Capture the cell that displays the provided text and extract its (x, y) central coordinate. 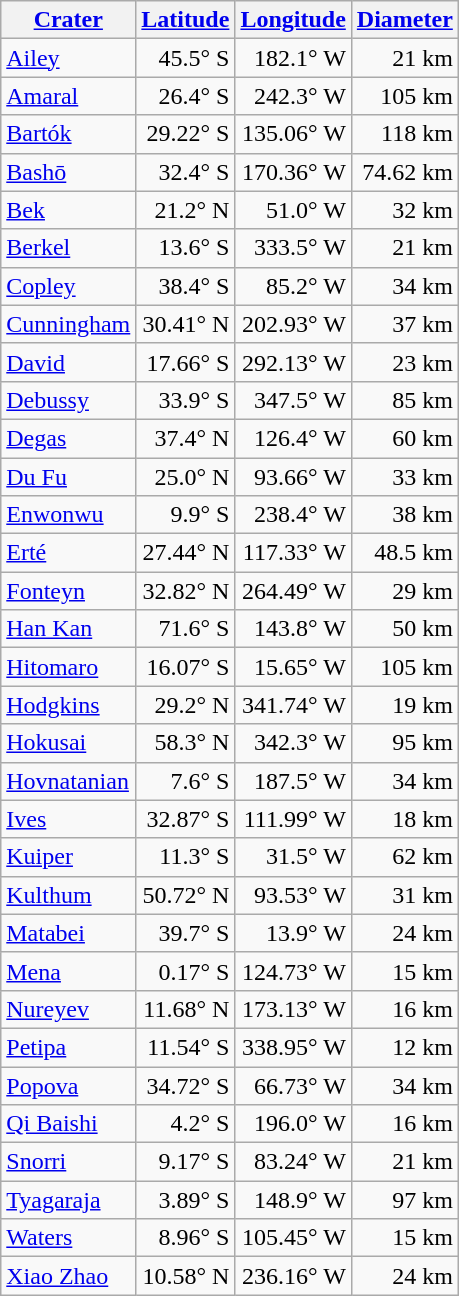
9.9° S (186, 515)
333.5° W (293, 248)
Cunningham (68, 324)
Bartók (68, 134)
29.22° S (186, 134)
95 km (404, 743)
50 km (404, 629)
Ailey (68, 58)
31.5° W (293, 857)
Nureyev (68, 1009)
97 km (404, 1200)
Ives (68, 819)
11.54° S (186, 1047)
Hovnatanian (68, 781)
3.89° S (186, 1200)
236.16° W (293, 1276)
26.4° S (186, 96)
Tyagaraja (68, 1200)
Amaral (68, 96)
51.0° W (293, 210)
187.5° W (293, 781)
27.44° N (186, 553)
Matabei (68, 933)
341.74° W (293, 705)
9.17° S (186, 1162)
Copley (68, 286)
38.4° S (186, 286)
25.0° N (186, 477)
Crater (68, 20)
242.3° W (293, 96)
18 km (404, 819)
170.36° W (293, 172)
29.2° N (186, 705)
37 km (404, 324)
32.4° S (186, 172)
29 km (404, 591)
11.68° N (186, 1009)
238.4° W (293, 515)
Han Kan (68, 629)
12 km (404, 1047)
85 km (404, 400)
Erté (68, 553)
10.58° N (186, 1276)
David (68, 362)
182.1° W (293, 58)
74.62 km (404, 172)
32.87° S (186, 819)
34.72° S (186, 1085)
Enwonwu (68, 515)
347.5° W (293, 400)
Snorri (68, 1162)
Popova (68, 1085)
Diameter (404, 20)
Kuiper (68, 857)
71.6° S (186, 629)
23 km (404, 362)
37.4° N (186, 438)
0.17° S (186, 971)
39.7° S (186, 933)
19 km (404, 705)
Du Fu (68, 477)
Mena (68, 971)
124.73° W (293, 971)
60 km (404, 438)
62 km (404, 857)
32 km (404, 210)
83.24° W (293, 1162)
Hitomaro (68, 667)
17.66° S (186, 362)
264.49° W (293, 591)
15.65° W (293, 667)
338.95° W (293, 1047)
66.73° W (293, 1085)
8.96° S (186, 1238)
196.0° W (293, 1124)
118 km (404, 134)
Hokusai (68, 743)
135.06° W (293, 134)
Longitude (293, 20)
Berkel (68, 248)
342.3° W (293, 743)
4.2° S (186, 1124)
13.9° W (293, 933)
31 km (404, 895)
Qi Baishi (68, 1124)
Latitude (186, 20)
7.6° S (186, 781)
148.9° W (293, 1200)
Fonteyn (68, 591)
33 km (404, 477)
143.8° W (293, 629)
Hodgkins (68, 705)
21.2° N (186, 210)
Kulthum (68, 895)
111.99° W (293, 819)
292.13° W (293, 362)
105.45° W (293, 1238)
Bek (68, 210)
33.9° S (186, 400)
Bashō (68, 172)
85.2° W (293, 286)
13.6° S (186, 248)
Degas (68, 438)
45.5° S (186, 58)
30.41° N (186, 324)
93.53° W (293, 895)
Xiao Zhao (68, 1276)
58.3° N (186, 743)
Debussy (68, 400)
32.82° N (186, 591)
38 km (404, 515)
93.66° W (293, 477)
Waters (68, 1238)
202.93° W (293, 324)
50.72° N (186, 895)
117.33° W (293, 553)
11.3° S (186, 857)
126.4° W (293, 438)
48.5 km (404, 553)
Petipa (68, 1047)
173.13° W (293, 1009)
16.07° S (186, 667)
